Provide the [X, Y] coordinate of the cell's center where the given text is located.  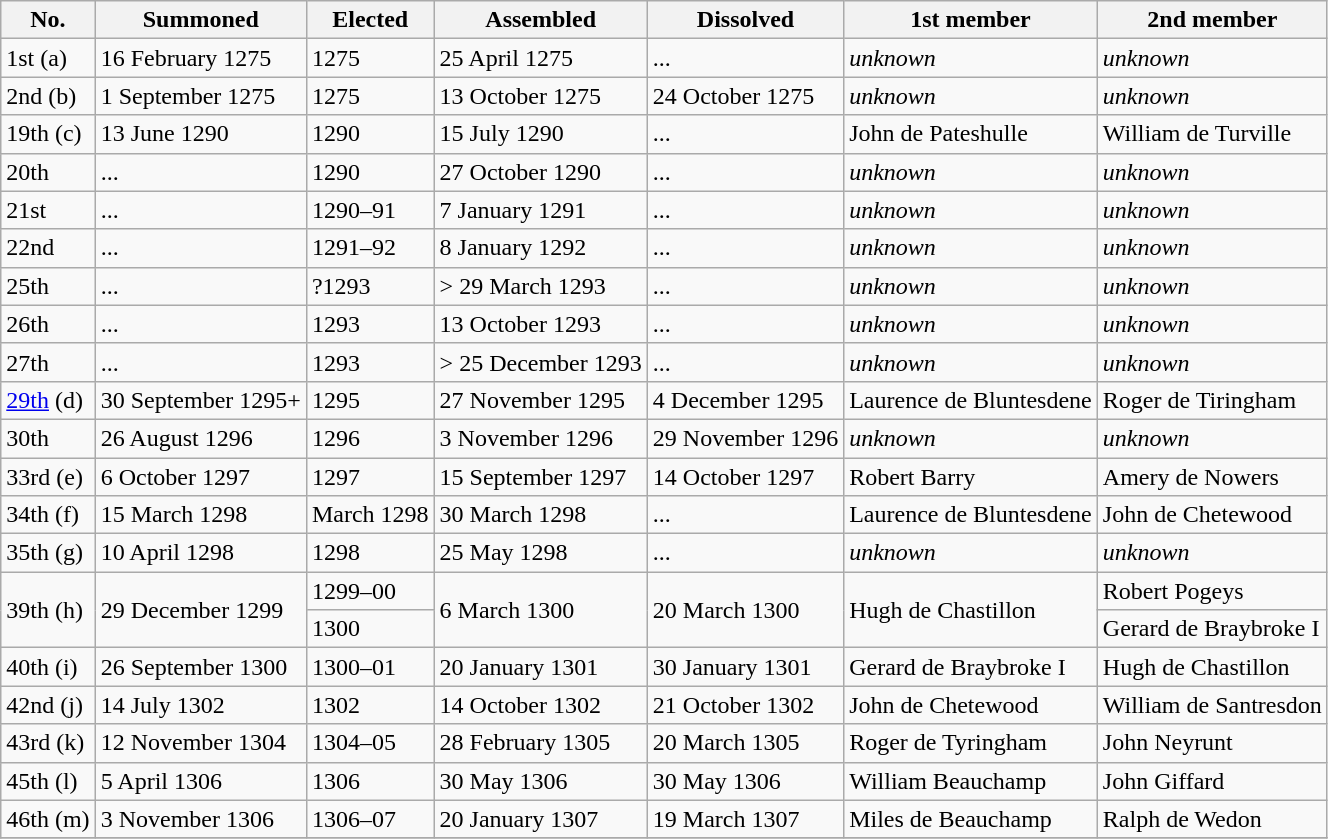
25 May 1298 [540, 553]
10 April 1298 [200, 553]
1299–00 [370, 591]
1300–01 [370, 667]
Miles de Beauchamp [971, 819]
30 January 1301 [745, 667]
14 July 1302 [200, 705]
1306–07 [370, 819]
43rd (k) [48, 743]
27 November 1295 [540, 400]
Robert Pogeys [1212, 591]
Roger de Tyringham [971, 743]
1306 [370, 781]
14 October 1297 [745, 477]
20th [48, 172]
27 October 1290 [540, 172]
16 February 1275 [200, 58]
William Beauchamp [971, 781]
34th (f) [48, 515]
45th (l) [48, 781]
Robert Barry [971, 477]
2nd (b) [48, 96]
20 March 1300 [745, 610]
14 October 1302 [540, 705]
5 April 1306 [200, 781]
Summoned [200, 20]
John de Pateshulle [971, 134]
30 September 1295+ [200, 400]
1300 [370, 629]
1290–91 [370, 210]
1304–05 [370, 743]
3 November 1306 [200, 819]
29th (d) [48, 400]
39th (h) [48, 610]
1291–92 [370, 248]
29 December 1299 [200, 610]
William de Santresdon [1212, 705]
William de Turville [1212, 134]
27th [48, 362]
30th [48, 438]
30 March 1298 [540, 515]
35th (g) [48, 553]
1298 [370, 553]
19th (c) [48, 134]
8 January 1292 [540, 248]
22nd [48, 248]
13 June 1290 [200, 134]
Amery de Nowers [1212, 477]
Dissolved [745, 20]
3 November 1296 [540, 438]
40th (i) [48, 667]
20 January 1301 [540, 667]
26th [48, 324]
1302 [370, 705]
29 November 1296 [745, 438]
19 March 1307 [745, 819]
March 1298 [370, 515]
21st [48, 210]
Elected [370, 20]
No. [48, 20]
25th [48, 286]
12 November 1304 [200, 743]
21 October 1302 [745, 705]
1 September 1275 [200, 96]
1297 [370, 477]
1st member [971, 20]
2nd member [1212, 20]
1st (a) [48, 58]
John Giffard [1212, 781]
6 October 1297 [200, 477]
26 August 1296 [200, 438]
?1293 [370, 286]
24 October 1275 [745, 96]
7 January 1291 [540, 210]
20 January 1307 [540, 819]
1295 [370, 400]
Assembled [540, 20]
6 March 1300 [540, 610]
42nd (j) [48, 705]
Roger de Tiringham [1212, 400]
1296 [370, 438]
15 September 1297 [540, 477]
20 March 1305 [745, 743]
28 February 1305 [540, 743]
33rd (e) [48, 477]
Ralph de Wedon [1212, 819]
13 October 1275 [540, 96]
15 March 1298 [200, 515]
46th (m) [48, 819]
> 25 December 1293 [540, 362]
4 December 1295 [745, 400]
25 April 1275 [540, 58]
13 October 1293 [540, 324]
> 29 March 1293 [540, 286]
John Neyrunt [1212, 743]
26 September 1300 [200, 667]
15 July 1290 [540, 134]
